Determine the (X, Y) coordinate at the center of the cell enclosing the given text.  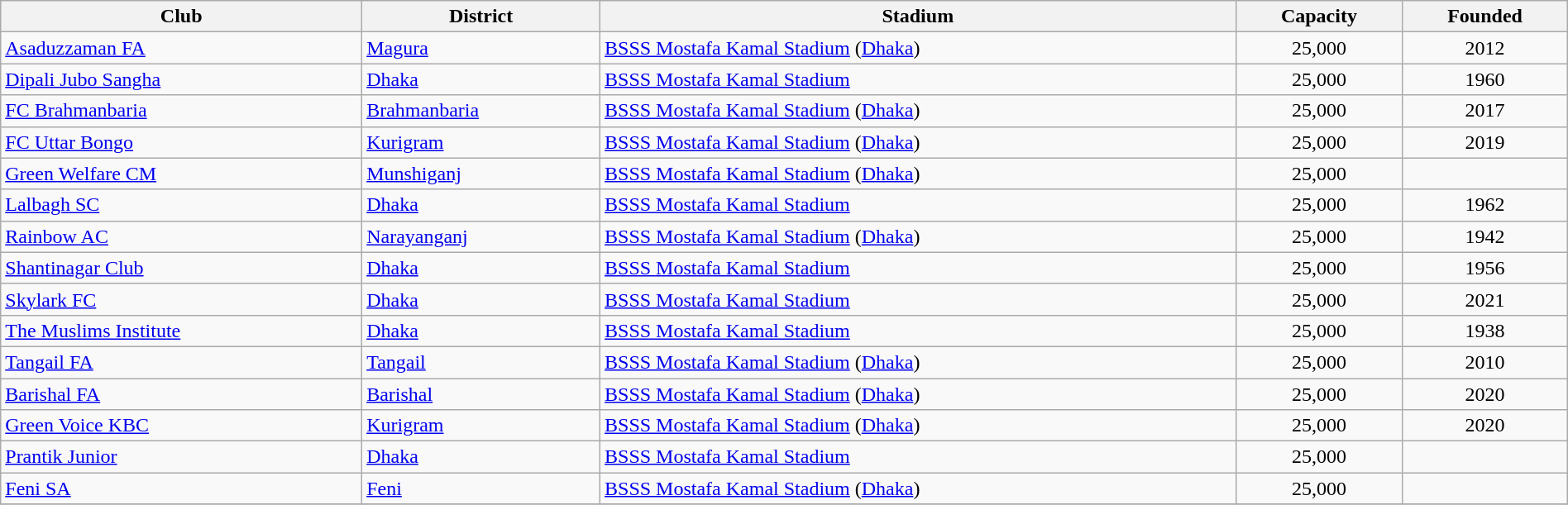
Capacity (1319, 17)
1960 (1485, 79)
Brahmanbaria (481, 111)
Feni (481, 488)
Prantik Junior (182, 457)
Green Welfare CM (182, 174)
Founded (1485, 17)
Asaduzzaman FA (182, 48)
Green Voice KBC (182, 426)
1956 (1485, 268)
FC Brahmanbaria (182, 111)
Narayanganj (481, 236)
Club (182, 17)
Feni SA (182, 488)
Magura (481, 48)
1942 (1485, 236)
2017 (1485, 111)
Tangail (481, 362)
Shantinagar Club (182, 268)
2021 (1485, 299)
1962 (1485, 205)
Rainbow AC (182, 236)
FC Uttar Bongo (182, 142)
District (481, 17)
The Muslims Institute (182, 331)
Dipali Jubo Sangha (182, 79)
Tangail FA (182, 362)
Munshiganj (481, 174)
Barishal (481, 394)
2012 (1485, 48)
Lalbagh SC (182, 205)
Barishal FA (182, 394)
2019 (1485, 142)
2010 (1485, 362)
Skylark FC (182, 299)
1938 (1485, 331)
Stadium (918, 17)
